From the cell containing the given text, extract its center point as [X, Y] coordinate. 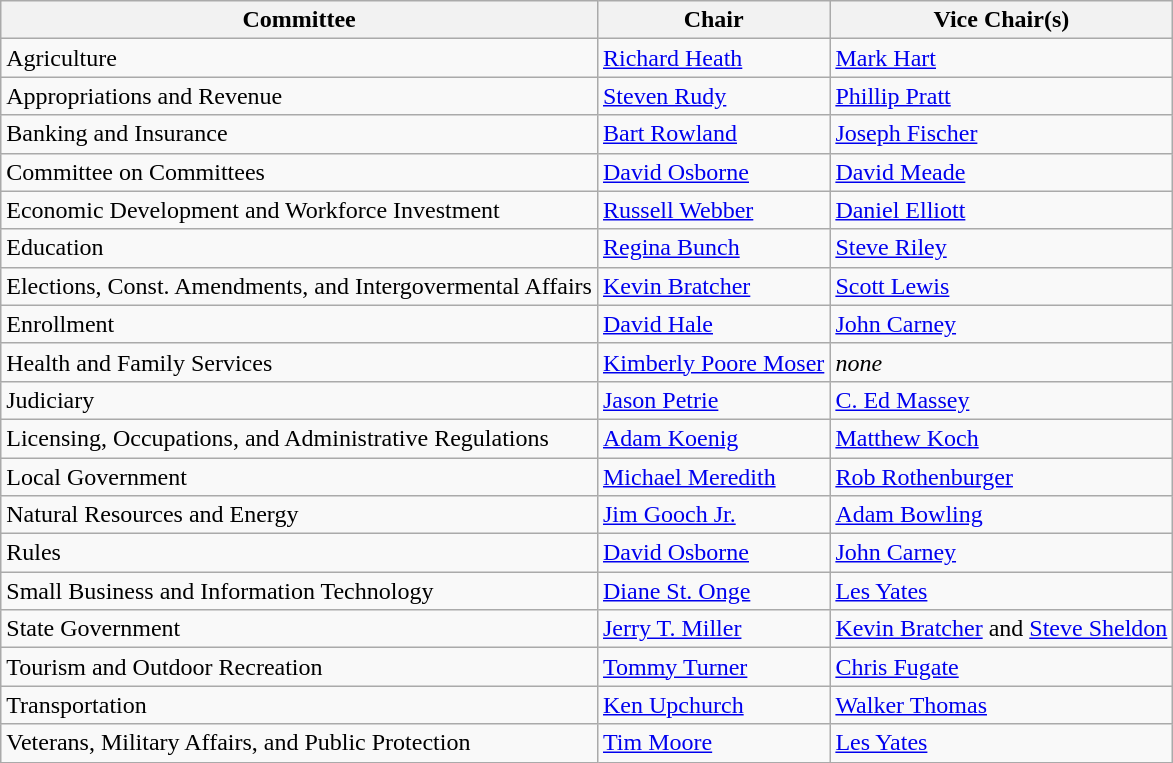
Chair [713, 20]
Tim Moore [713, 743]
Adam Bowling [1002, 515]
Adam Koenig [713, 438]
Bart Rowland [713, 134]
Steve Riley [1002, 248]
Small Business and Information Technology [300, 591]
Licensing, Occupations, and Administrative Regulations [300, 438]
Rules [300, 553]
none [1002, 362]
Steven Rudy [713, 96]
Phillip Pratt [1002, 96]
Jim Gooch Jr. [713, 515]
Banking and Insurance [300, 134]
Diane St. Onge [713, 591]
Chris Fugate [1002, 667]
David Hale [713, 324]
Russell Webber [713, 210]
Education [300, 248]
Natural Resources and Energy [300, 515]
Agriculture [300, 58]
David Meade [1002, 172]
Jason Petrie [713, 400]
Rob Rothenburger [1002, 477]
Joseph Fischer [1002, 134]
Matthew Koch [1002, 438]
Health and Family Services [300, 362]
Local Government [300, 477]
Enrollment [300, 324]
Jerry T. Miller [713, 629]
Daniel Elliott [1002, 210]
State Government [300, 629]
Scott Lewis [1002, 286]
Vice Chair(s) [1002, 20]
Judiciary [300, 400]
Appropriations and Revenue [300, 96]
Tommy Turner [713, 667]
Walker Thomas [1002, 705]
Mark Hart [1002, 58]
Committee on Committees [300, 172]
Richard Heath [713, 58]
Kevin Bratcher [713, 286]
Elections, Const. Amendments, and Intergovermental Affairs [300, 286]
Tourism and Outdoor Recreation [300, 667]
Transportation [300, 705]
Michael Meredith [713, 477]
Economic Development and Workforce Investment [300, 210]
Committee [300, 20]
Regina Bunch [713, 248]
Kevin Bratcher and Steve Sheldon [1002, 629]
Ken Upchurch [713, 705]
Veterans, Military Affairs, and Public Protection [300, 743]
Kimberly Poore Moser [713, 362]
C. Ed Massey [1002, 400]
